Identify which cell holds the provided text, then report its (X, Y) central coordinate. 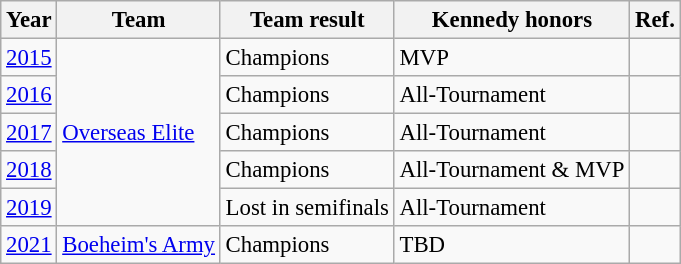
2018 (29, 170)
2017 (29, 133)
Boeheim's Army (138, 245)
TBD (512, 245)
Overseas Elite (138, 133)
Year (29, 20)
Kennedy honors (512, 20)
MVP (512, 58)
2021 (29, 245)
Team (138, 20)
Lost in semifinals (307, 208)
Ref. (655, 20)
All-Tournament & MVP (512, 170)
2016 (29, 95)
2015 (29, 58)
Team result (307, 20)
2019 (29, 208)
